Scan for the cell matching the given text and deliver its [x, y] coordinate at center. 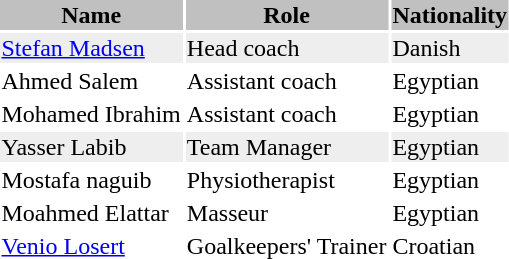
Name [91, 15]
Role [286, 15]
Danish [450, 48]
Nationality [450, 15]
Team Manager [286, 147]
Mostafa naguib [91, 180]
Ahmed Salem [91, 81]
Head coach [286, 48]
Mohamed Ibrahim [91, 114]
Physiotherapist [286, 180]
Moahmed Elattar [91, 213]
Stefan Madsen [91, 48]
Yasser Labib [91, 147]
Masseur [286, 213]
